Locate the cell with the specified text and output its [x, y] center coordinate. 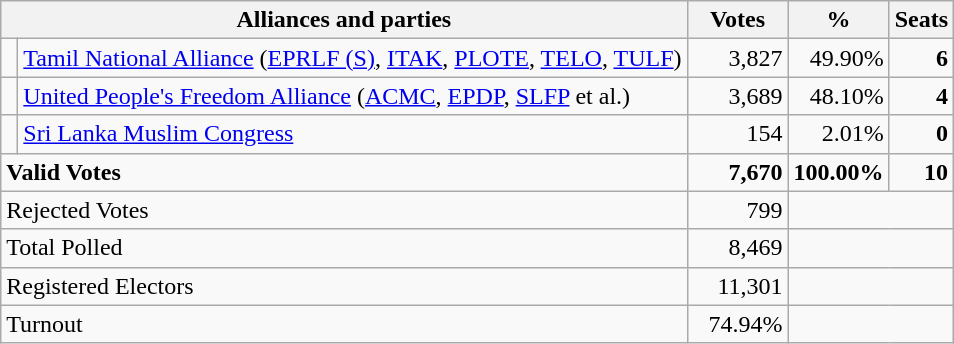
4 [921, 96]
3,689 [738, 96]
0 [921, 134]
Sri Lanka Muslim Congress [352, 134]
Tamil National Alliance (EPRLF (S), ITAK, PLOTE, TELO, TULF) [352, 58]
Turnout [344, 324]
3,827 [738, 58]
Seats [921, 20]
2.01% [838, 134]
7,670 [738, 172]
Registered Electors [344, 286]
799 [738, 210]
49.90% [838, 58]
Votes [738, 20]
6 [921, 58]
Total Polled [344, 248]
8,469 [738, 248]
154 [738, 134]
48.10% [838, 96]
11,301 [738, 286]
Alliances and parties [344, 20]
100.00% [838, 172]
Rejected Votes [344, 210]
Valid Votes [344, 172]
74.94% [738, 324]
United People's Freedom Alliance (ACMC, EPDP, SLFP et al.) [352, 96]
% [838, 20]
10 [921, 172]
